Return [X, Y] of the center of cell containing provided text 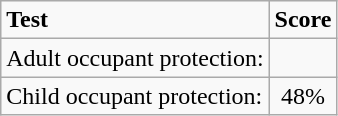
Test [135, 20]
48% [303, 96]
Child occupant protection: [135, 96]
Adult occupant protection: [135, 58]
Score [303, 20]
